Capture the cell that displays the provided text and extract its [X, Y] central coordinate. 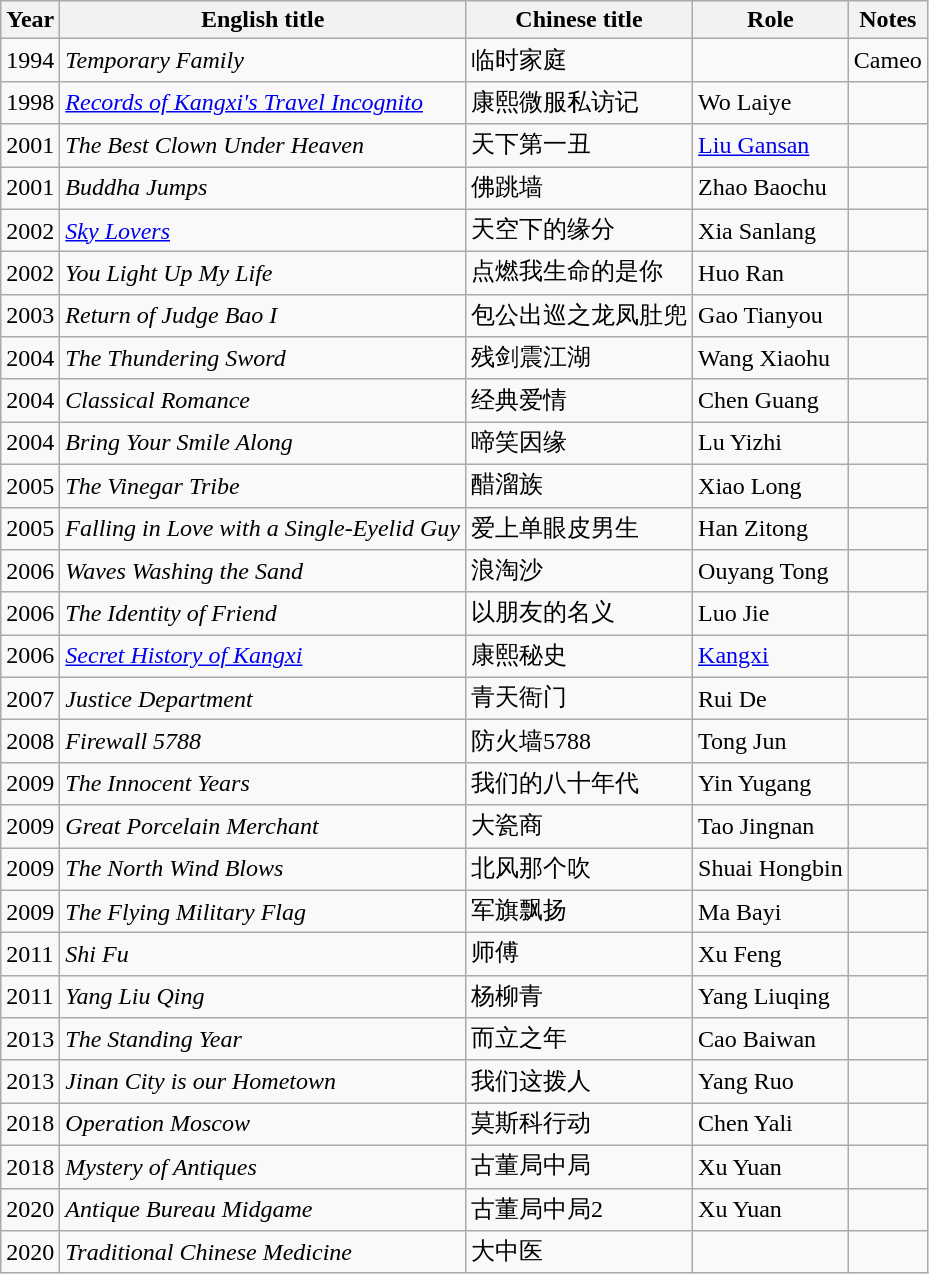
Yang Ruo [771, 1082]
包公出巡之龙凤肚兜 [578, 316]
1994 [30, 60]
The Identity of Friend [263, 614]
Jinan City is our Hometown [263, 1082]
2007 [30, 698]
Falling in Love with a Single-Eyelid Guy [263, 528]
Waves Washing the Sand [263, 572]
Justice Department [263, 698]
Yang Liu Qing [263, 996]
Chinese title [578, 20]
师傅 [578, 954]
The Thundering Sword [263, 358]
莫斯科行动 [578, 1124]
大瓷商 [578, 826]
Buddha Jumps [263, 188]
Luo Jie [771, 614]
古董局中局 [578, 1166]
Mystery of Antiques [263, 1166]
Role [771, 20]
以朋友的名义 [578, 614]
Chen Guang [771, 400]
Antique Bureau Midgame [263, 1210]
Cameo [888, 60]
The Vinegar Tribe [263, 486]
康熙微服私访记 [578, 102]
Ouyang Tong [771, 572]
Tao Jingnan [771, 826]
Records of Kangxi's Travel Incognito [263, 102]
青天衙门 [578, 698]
佛跳墙 [578, 188]
Yin Yugang [771, 784]
康熙秘史 [578, 656]
Yang Liuqing [771, 996]
天下第一丑 [578, 146]
我们这拨人 [578, 1082]
The Innocent Years [263, 784]
2008 [30, 742]
Traditional Chinese Medicine [263, 1252]
点燃我生命的是你 [578, 274]
Tong Jun [771, 742]
Zhao Baochu [771, 188]
天空下的缘分 [578, 230]
残剑震江湖 [578, 358]
古董局中局2 [578, 1210]
浪淘沙 [578, 572]
Temporary Family [263, 60]
Return of Judge Bao I [263, 316]
Lu Yizhi [771, 444]
Wo Laiye [771, 102]
Shi Fu [263, 954]
Sky Lovers [263, 230]
Xia Sanlang [771, 230]
爱上单眼皮男生 [578, 528]
大中医 [578, 1252]
English title [263, 20]
杨柳青 [578, 996]
Wang Xiaohu [771, 358]
我们的八十年代 [578, 784]
The North Wind Blows [263, 870]
Xiao Long [771, 486]
防火墙5788 [578, 742]
2003 [30, 316]
Kangxi [771, 656]
北风那个吹 [578, 870]
Liu Gansan [771, 146]
临时家庭 [578, 60]
军旗飘扬 [578, 912]
Huo Ran [771, 274]
Chen Yali [771, 1124]
Han Zitong [771, 528]
Rui De [771, 698]
1998 [30, 102]
The Flying Military Flag [263, 912]
Great Porcelain Merchant [263, 826]
Shuai Hongbin [771, 870]
Ma Bayi [771, 912]
Year [30, 20]
You Light Up My Life [263, 274]
醋溜族 [578, 486]
Classical Romance [263, 400]
Operation Moscow [263, 1124]
The Standing Year [263, 1040]
Cao Baiwan [771, 1040]
The Best Clown Under Heaven [263, 146]
Gao Tianyou [771, 316]
Firewall 5788 [263, 742]
Secret History of Kangxi [263, 656]
经典爱情 [578, 400]
啼笑因缘 [578, 444]
Bring Your Smile Along [263, 444]
Xu Feng [771, 954]
而立之年 [578, 1040]
Notes [888, 20]
